Detect which cell encompasses the target text, then output its (x, y) center coordinate. 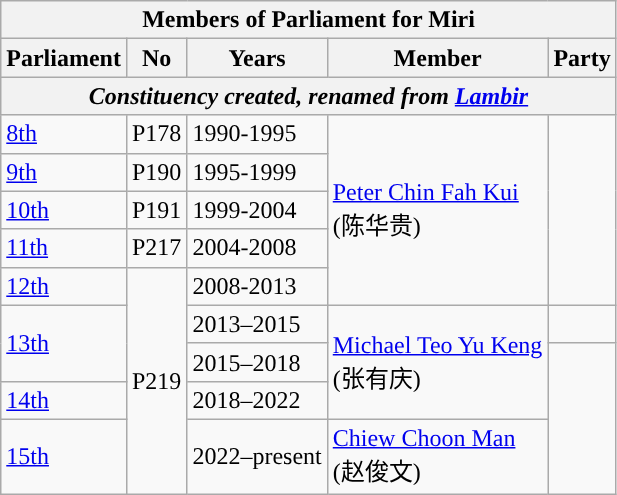
10th (64, 210)
1995-1999 (257, 172)
15th (64, 456)
9th (64, 172)
Michael Teo Yu Keng (张有庆) (438, 362)
P178 (156, 134)
P190 (156, 172)
8th (64, 134)
Peter Chin Fah Kui (陈华贵) (438, 210)
Chiew Choon Man (赵俊文) (438, 456)
Years (257, 58)
2015–2018 (257, 362)
Parliament (64, 58)
2013–2015 (257, 324)
13th (64, 343)
P219 (156, 380)
2004-2008 (257, 248)
2018–2022 (257, 400)
14th (64, 400)
Members of Parliament for Miri (309, 20)
P217 (156, 248)
2008-2013 (257, 286)
Party (582, 58)
11th (64, 248)
2022–present (257, 456)
12th (64, 286)
P191 (156, 210)
Member (438, 58)
Constituency created, renamed from Lambir (309, 96)
No (156, 58)
1990-1995 (257, 134)
1999-2004 (257, 210)
